Pinpoint the cell where the given text exists, returning its (X, Y) midpoint coordinate. 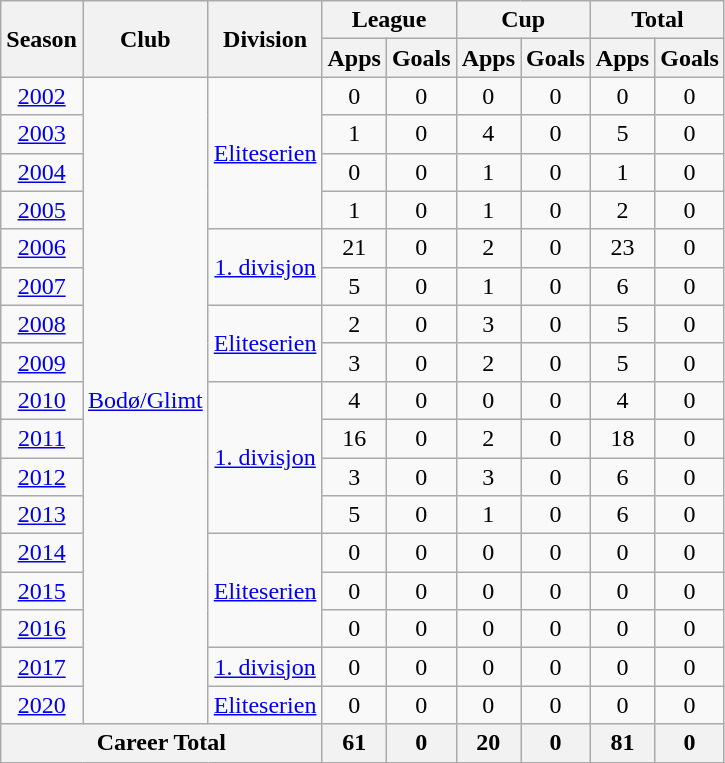
16 (354, 438)
Total (657, 20)
Division (265, 39)
2004 (42, 172)
Season (42, 39)
2009 (42, 362)
2014 (42, 553)
2006 (42, 248)
Cup (523, 20)
23 (622, 248)
Bodø/Glimt (145, 400)
2011 (42, 438)
2003 (42, 134)
81 (622, 743)
League (389, 20)
21 (354, 248)
2010 (42, 400)
20 (488, 743)
2016 (42, 629)
Career Total (162, 743)
18 (622, 438)
2012 (42, 477)
2013 (42, 515)
2017 (42, 667)
2015 (42, 591)
2005 (42, 210)
2008 (42, 324)
61 (354, 743)
Club (145, 39)
2020 (42, 705)
2002 (42, 96)
2007 (42, 286)
